Capture the cell that displays the provided text and extract its (X, Y) central coordinate. 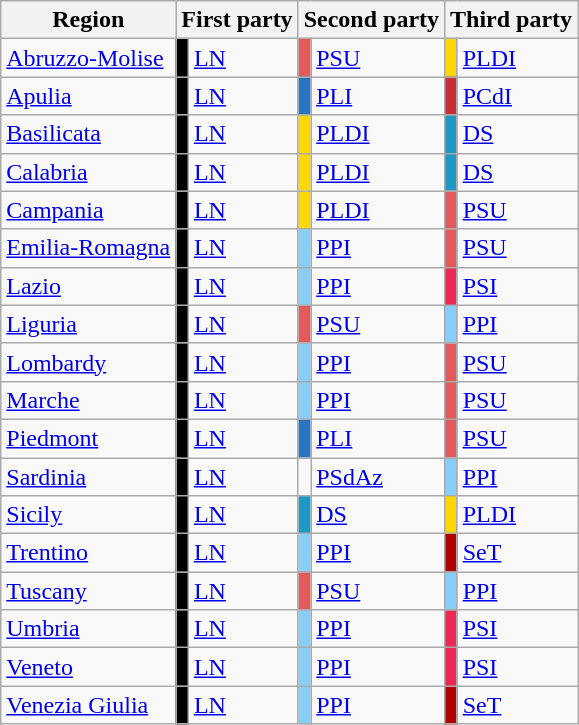
Sardinia (88, 477)
PSdAz (378, 477)
Emilia-Romagna (88, 248)
Lazio (88, 286)
Calabria (88, 172)
Trentino (88, 553)
Campania (88, 210)
Second party (371, 20)
PCdI (518, 96)
Apulia (88, 96)
Liguria (88, 324)
Tuscany (88, 591)
Sicily (88, 515)
Veneto (88, 667)
Umbria (88, 629)
First party (237, 20)
Lombardy (88, 362)
Region (88, 20)
Basilicata (88, 134)
Marche (88, 400)
Abruzzo-Molise (88, 58)
Venezia Giulia (88, 705)
Piedmont (88, 438)
Third party (512, 20)
